Scan for the cell matching the given text and deliver its [x, y] coordinate at center. 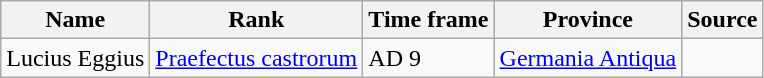
Province [588, 20]
Praefectus castrorum [256, 58]
Time frame [428, 20]
Name [76, 20]
AD 9 [428, 58]
Rank [256, 20]
Source [722, 20]
Lucius Eggius [76, 58]
Germania Antiqua [588, 58]
